Provide the (X, Y) coordinate of the cell's center where the given text is located.  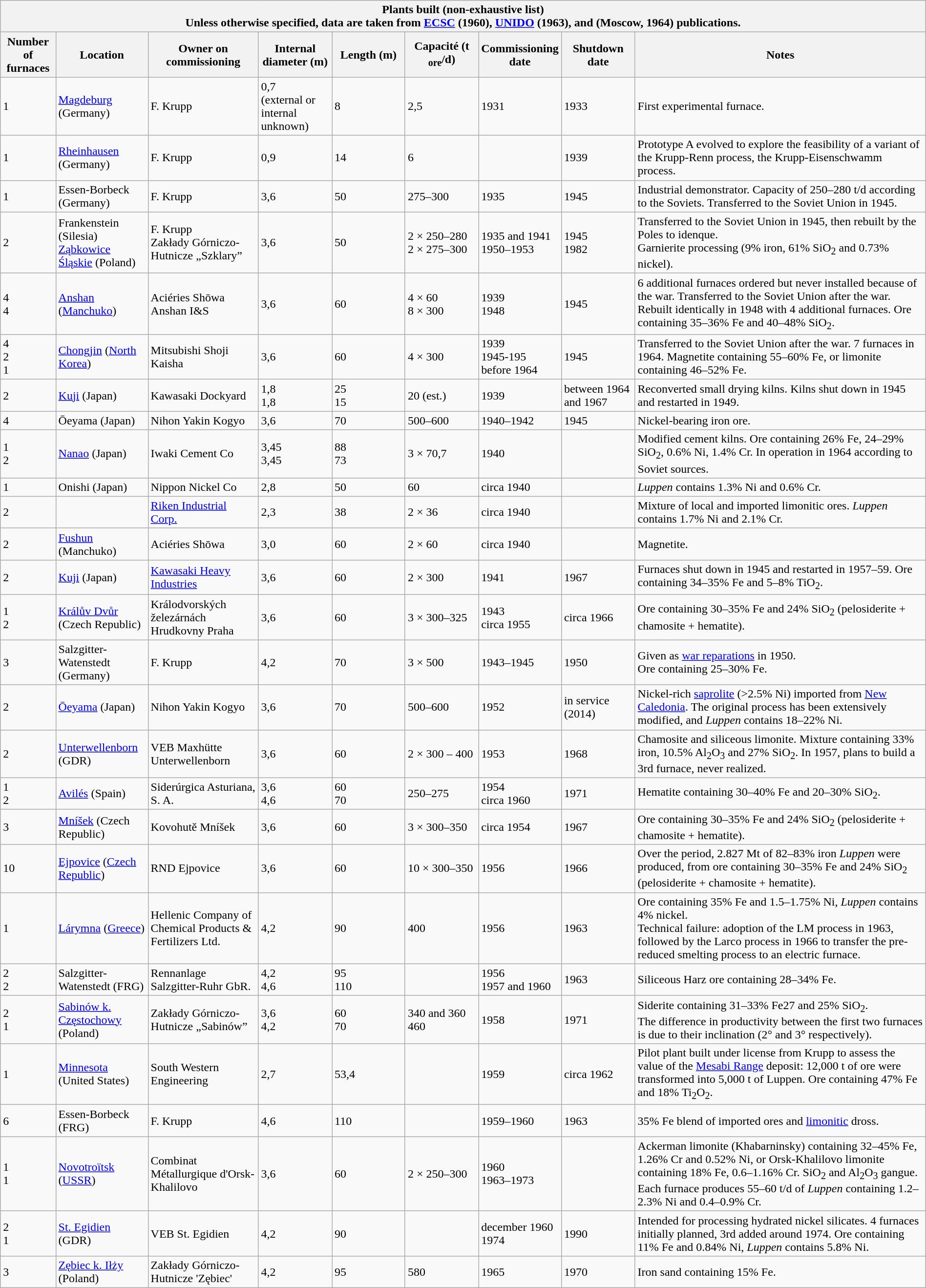
Kovohutě Mníšek (203, 826)
0,9 (295, 158)
Frankenstein (Silesia)Ząbkowice Śląskie (Poland) (102, 242)
Location (102, 55)
1952 (520, 707)
Kawasaki Dockyard (203, 396)
F. KruppZakłady Górniczo-Hutnicze „Szklary” (203, 242)
19391948 (520, 304)
1954circa 1960 (520, 793)
RND Ejpovice (203, 868)
Siderúrgica Asturiana, S. A. (203, 793)
Zakłady Górniczo-Hutnicze 'Zębiec' (203, 1272)
4,24,6 (295, 980)
1990 (598, 1233)
Mitsubishi Shoji Kaisha (203, 357)
2 × 36 (442, 512)
Králův Dvůr (Czech Republic) (102, 617)
250–275 (442, 793)
1958 (520, 1019)
Nickel-rich saprolite (>2.5% Ni) imported from New Caledonia. The original process has been extensively modified, and Luppen contains 18–22% Ni. (780, 707)
3 × 300–325 (442, 617)
Shutdown date (598, 55)
Unterwellenborn (GDR) (102, 754)
Luppen contains 1.3% Ni and 0.6% Cr. (780, 487)
Rheinhausen (Germany) (102, 158)
10 × 300–350 (442, 868)
2 × 300 – 400 (442, 754)
1,81,8 (295, 396)
1968 (598, 754)
Nippon Nickel Co (203, 487)
95 (369, 1272)
Notes (780, 55)
Reconverted small drying kilns. Kilns shut down in 1945 and restarted in 1949. (780, 396)
First experimental furnace. (780, 106)
Commissioning date (520, 55)
Králodvorských železárnáchHrudkovny Praha (203, 617)
St. Egidien (GDR) (102, 1233)
580 (442, 1272)
19601963–1973 (520, 1174)
20 (est.) (442, 396)
1940–1942 (520, 421)
14 (369, 158)
december 19601974 (520, 1233)
circa 1954 (520, 826)
3,453,45 (295, 454)
Owner on commissioning (203, 55)
Avilés (Spain) (102, 793)
53,4 (369, 1075)
Chongjin (North Korea) (102, 357)
4,6 (295, 1120)
1965 (520, 1272)
1959 (520, 1075)
Aciéries ShōwaAnshan I&S (203, 304)
South Western Engineering (203, 1075)
Aciéries Shōwa (203, 544)
Chamosite and siliceous limonite. Mixture containing 33% iron, 10.5% Al2O3 and 27% SiO2. In 1957, plans to build a 3rd furnace, never realized. (780, 754)
Internal diameter (m) (295, 55)
1935 and 19411950–1953 (520, 242)
Ejpovice (Czech Republic) (102, 868)
Kawasaki Heavy Industries (203, 577)
Magnetite. (780, 544)
2,8 (295, 487)
1970 (598, 1272)
35% Fe blend of imported ores and limonitic dross. (780, 1120)
1941 (520, 577)
3,64,2 (295, 1019)
22 (28, 980)
Industrial demonstrator. Capacity of 250–280 t/d according to the Soviets. Transferred to the Soviet Union in 1945. (780, 196)
VEB Maxhütte Unterwellenborn (203, 754)
Nanao (Japan) (102, 454)
Zębiec k. Iłży (Poland) (102, 1272)
4 × 300 (442, 357)
400 (442, 928)
VEB St. Egidien (203, 1233)
1950 (598, 662)
1935 (520, 196)
44 (28, 304)
1933 (598, 106)
340 and 360460 (442, 1019)
0,7(external or internal unknown) (295, 106)
2,5 (442, 106)
Nickel-bearing iron ore. (780, 421)
Novotroïtsk (USSR) (102, 1174)
1940 (520, 454)
10 (28, 868)
19561957 and 1960 (520, 980)
in service (2014) (598, 707)
Capacité (t ore/d) (442, 55)
Essen-Borbeck (Germany) (102, 196)
Lárymna (Greece) (102, 928)
19391945-195before 1964 (520, 357)
Iwaki Cement Co (203, 454)
1953 (520, 754)
circa 1962 (598, 1075)
Number of furnaces (28, 55)
275–300 (442, 196)
Iron sand containing 15% Fe. (780, 1272)
Mníšek (Czech Republic) (102, 826)
circa 1966 (598, 617)
Zakłady Górniczo-Hutnicze „Sabinów” (203, 1019)
Mixture of local and imported limonitic ores. Luppen contains 1.7% Ni and 2.1% Cr. (780, 512)
3,0 (295, 544)
Onishi (Japan) (102, 487)
Magdeburg (Germany) (102, 106)
3,64,6 (295, 793)
between 1964 and 1967 (598, 396)
Given as war reparations in 1950.Ore containing 25–30% Fe. (780, 662)
2 × 250–2802 × 275–300 (442, 242)
Minnesota (United States) (102, 1075)
2515 (369, 396)
2 × 300 (442, 577)
95110 (369, 980)
Length (m) (369, 55)
1943–1945 (520, 662)
Fushun (Manchuko) (102, 544)
4 × 608 × 300 (442, 304)
Prototype A evolved to explore the feasibility of a variant of the Krupp-Renn process, the Krupp-Eisenschwamm process. (780, 158)
Siliceous Harz ore containing 28–34% Fe. (780, 980)
Over the period, 2.827 Mt of 82–83% iron Luppen were produced, from ore containing 30–35% Fe and 24% SiO2 (pelosiderite + chamosite + hematite). (780, 868)
Riken Industrial Corp. (203, 512)
19451982 (598, 242)
Hematite containing 30–40% Fe and 20–30% SiO2. (780, 793)
Transferred to the Soviet Union after the war. 7 furnaces in 1964. Magnetite containing 55–60% Fe, or limonite containing 46–52% Fe. (780, 357)
4 (28, 421)
Furnaces shut down in 1945 and restarted in 1957–59. Ore containing 34–35% Fe and 5–8% TiO2. (780, 577)
Rennanlage Salzgitter-Ruhr GbR. (203, 980)
1943circa 1955 (520, 617)
3 × 70,7 (442, 454)
8 (369, 106)
Sabinów k. Częstochowy (Poland) (102, 1019)
3 × 300–350 (442, 826)
Essen-Borbeck (FRG) (102, 1120)
Modified cement kilns. Ore containing 26% Fe, 24–29% SiO2, 0.6% Ni, 1.4% Cr. In operation in 1964 according to Soviet sources. (780, 454)
Plants built (non-exhaustive list)Unless otherwise specified, data are taken from ECSC (1960), UNIDO (1963), and (Moscow, 1964) publications. (463, 17)
2,7 (295, 1075)
110 (369, 1120)
1966 (598, 868)
1959–1960 (520, 1120)
Hellenic Company of Chemical Products & Fertilizers Ltd. (203, 928)
Salzgitter-Watenstedt (Germany) (102, 662)
3 × 500 (442, 662)
Transferred to the Soviet Union in 1945, then rebuilt by the Poles to idenque.Garnierite processing (9% iron, 61% SiO2 and 0.73% nickel). (780, 242)
38 (369, 512)
Anshan (Manchuko) (102, 304)
11 (28, 1174)
Combinat Métallurgique d'Orsk-Khalilovo (203, 1174)
1931 (520, 106)
2 × 250–300 (442, 1174)
2 × 60 (442, 544)
8873 (369, 454)
421 (28, 357)
2,3 (295, 512)
Salzgitter-Watenstedt (FRG) (102, 980)
